Return [x, y] of the center of cell containing provided text 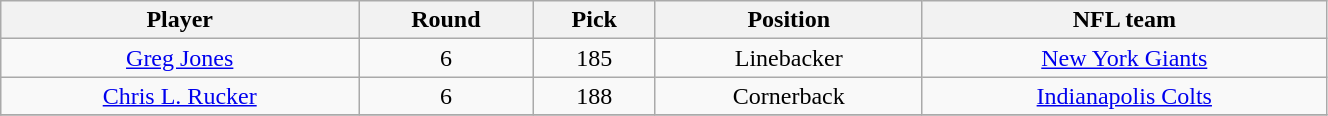
Greg Jones [180, 58]
NFL team [1124, 20]
Pick [594, 20]
Player [180, 20]
Chris L. Rucker [180, 96]
185 [594, 58]
Linebacker [788, 58]
188 [594, 96]
Cornerback [788, 96]
Round [446, 20]
New York Giants [1124, 58]
Position [788, 20]
Indianapolis Colts [1124, 96]
